From the cell containing the given text, extract its center point as (X, Y) coordinate. 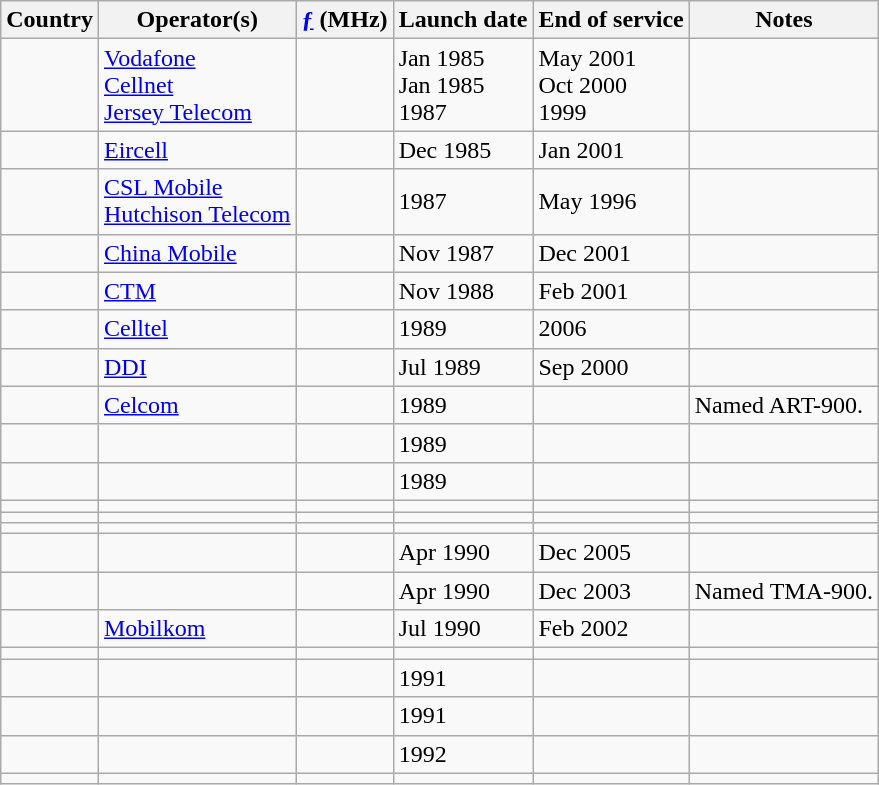
Feb 2002 (611, 629)
Launch date (463, 20)
Dec 2005 (611, 553)
Celcom (197, 405)
Celltel (197, 329)
Named TMA-900. (784, 591)
CTM (197, 291)
Operator(s) (197, 20)
Country (50, 20)
Dec 2003 (611, 591)
Nov 1987 (463, 253)
Notes (784, 20)
2006 (611, 329)
Jan 1985Jan 1985 1987 (463, 85)
CSL MobileHutchison Telecom (197, 202)
Named ART-900. (784, 405)
Sep 2000 (611, 367)
Dec 2001 (611, 253)
End of service (611, 20)
DDI (197, 367)
Feb 2001 (611, 291)
Jan 2001 (611, 150)
May 2001Oct 2000 1999 (611, 85)
Mobilkom (197, 629)
1987 (463, 202)
Jul 1989 (463, 367)
China Mobile (197, 253)
May 1996 (611, 202)
ƒ (MHz) (344, 20)
Eircell (197, 150)
Nov 1988 (463, 291)
1992 (463, 754)
VodafoneCellnet Jersey Telecom (197, 85)
Jul 1990 (463, 629)
Dec 1985 (463, 150)
